Return (X, Y) of the center of cell containing provided text 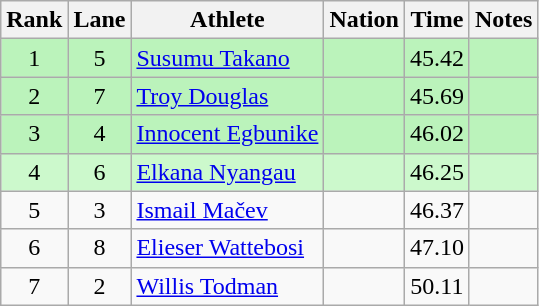
Rank (34, 20)
46.02 (436, 134)
Elkana Nyangau (228, 172)
46.25 (436, 172)
47.10 (436, 248)
8 (100, 248)
Lane (100, 20)
Ismail Mačev (228, 210)
Elieser Wattebosi (228, 248)
Athlete (228, 20)
Susumu Takano (228, 58)
Innocent Egbunike (228, 134)
45.42 (436, 58)
46.37 (436, 210)
45.69 (436, 96)
1 (34, 58)
Nation (364, 20)
Willis Todman (228, 286)
Troy Douglas (228, 96)
50.11 (436, 286)
Time (436, 20)
Notes (503, 20)
